Capture the cell that displays the provided text and extract its [x, y] central coordinate. 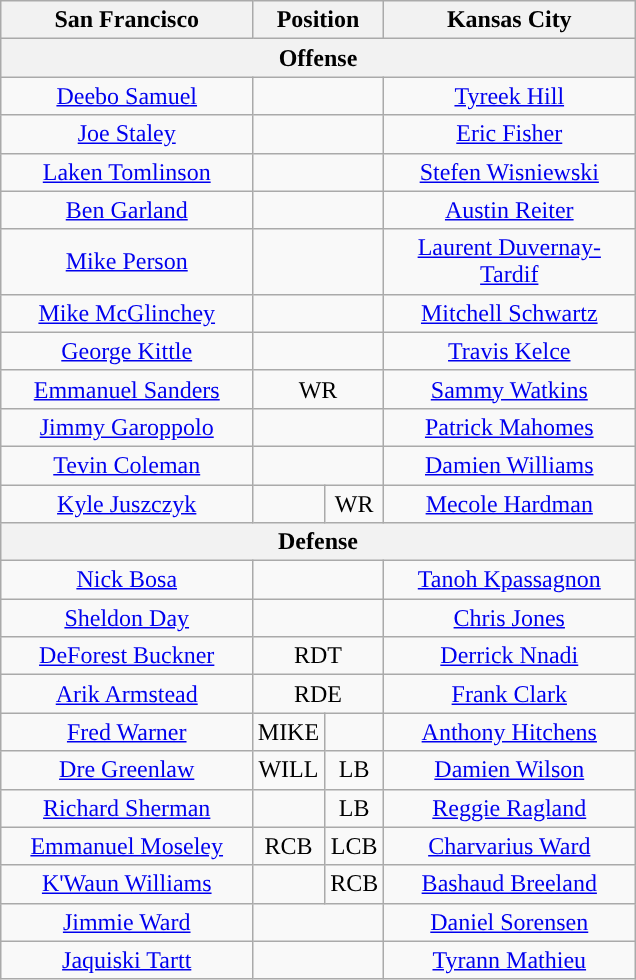
Sheldon Day [126, 618]
Richard Sherman [126, 808]
Jaquiski Tartt [126, 960]
Jimmie Ward [126, 922]
Jimmy Garoppolo [126, 427]
Eric Fisher [510, 134]
Damien Williams [510, 465]
Kyle Juszczyk [126, 503]
Patrick Mahomes [510, 427]
Fred Warner [126, 732]
Frank Clark [510, 694]
WILL [288, 770]
Emmanuel Sanders [126, 389]
Nick Bosa [126, 580]
Position [318, 20]
Joe Staley [126, 134]
Reggie Ragland [510, 808]
Mitchell Schwartz [510, 313]
Derrick Nnadi [510, 656]
Tanoh Kpassagnon [510, 580]
MIKE [288, 732]
RDT [318, 656]
Damien Wilson [510, 770]
Travis Kelce [510, 351]
Daniel Sorensen [510, 922]
Offense [318, 58]
Stefen Wisniewski [510, 172]
LCB [354, 846]
Defense [318, 542]
Austin Reiter [510, 210]
Mike McGlinchey [126, 313]
Tyreek Hill [510, 96]
Kansas City [510, 20]
Laken Tomlinson [126, 172]
Laurent Duvernay-Tardif [510, 262]
Ben Garland [126, 210]
Anthony Hitchens [510, 732]
Emmanuel Moseley [126, 846]
Chris Jones [510, 618]
San Francisco [126, 20]
Mecole Hardman [510, 503]
Dre Greenlaw [126, 770]
K'Waun Williams [126, 884]
Charvarius Ward [510, 846]
Tevin Coleman [126, 465]
DeForest Buckner [126, 656]
Tyrann Mathieu [510, 960]
Arik Armstead [126, 694]
Deebo Samuel [126, 96]
George Kittle [126, 351]
Sammy Watkins [510, 389]
Mike Person [126, 262]
RDE [318, 694]
Bashaud Breeland [510, 884]
